Locate the cell with the specified text and output its (X, Y) center coordinate. 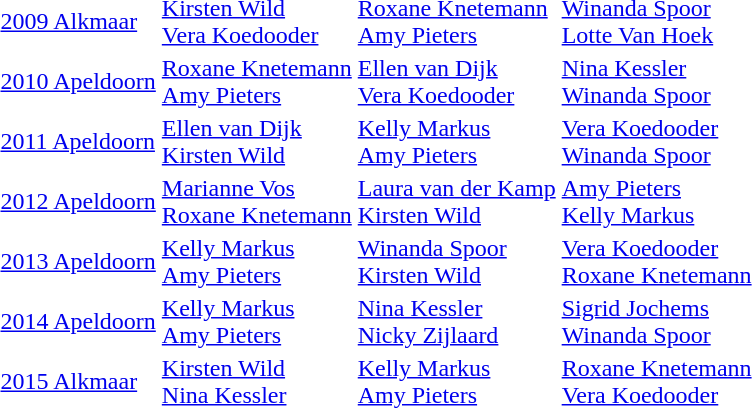
Laura van der KampKirsten Wild (456, 202)
Roxane KnetemannAmy Pieters (256, 82)
Nina KesslerNicky Zijlaard (456, 322)
Ellen van DijkKirsten Wild (256, 142)
Winanda SpoorKirsten Wild (456, 262)
Marianne VosRoxane Knetemann (256, 202)
Ellen van DijkVera Koedooder (456, 82)
